Return [X, Y] of the center of cell containing provided text 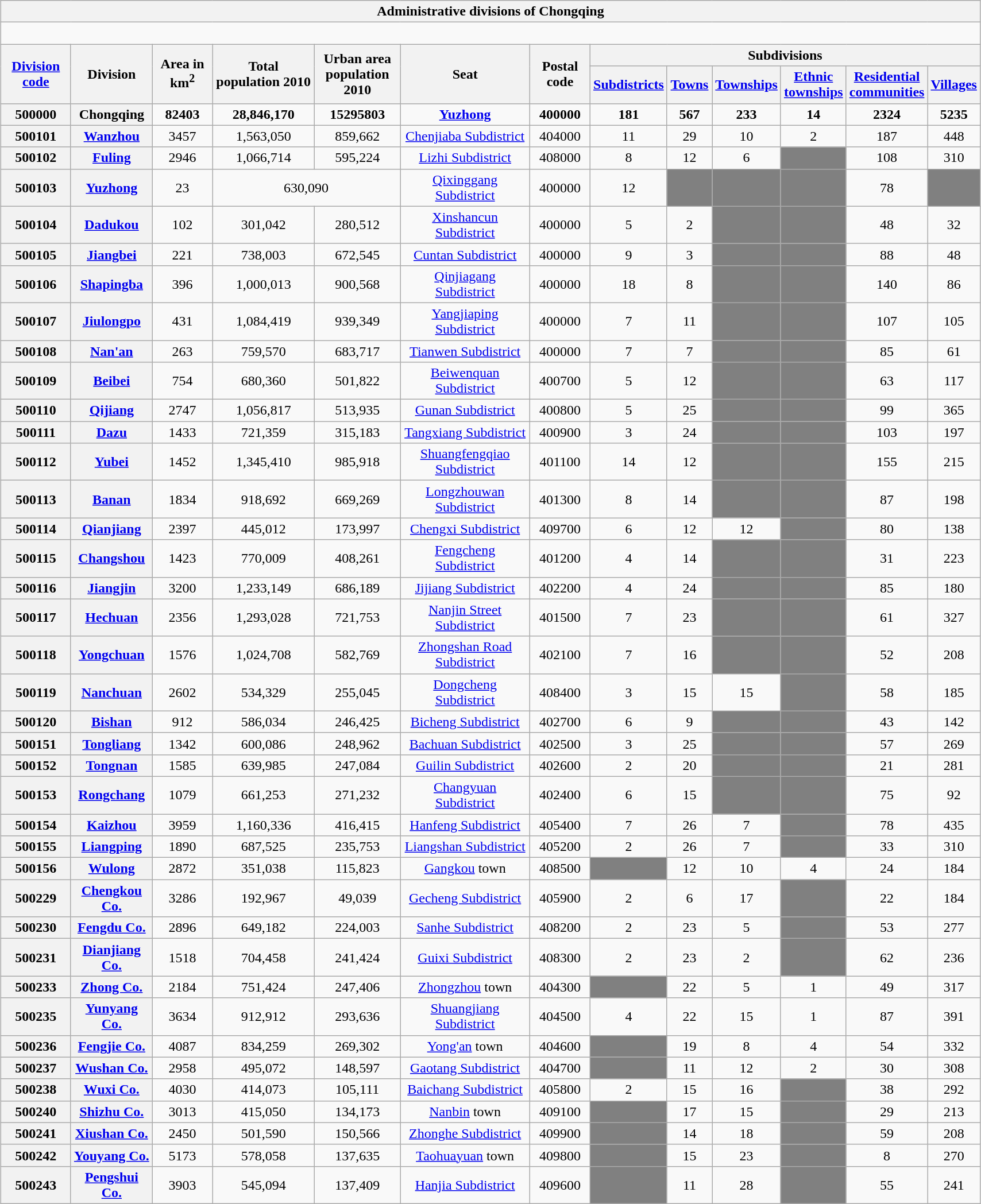
401500 [561, 618]
672,545 [357, 254]
Taohuayuan town [465, 1155]
Shuangfengqiao Subdistrict [465, 462]
859,662 [357, 136]
Bachuan Subdistrict [465, 744]
Changshou [111, 558]
2324 [887, 114]
Sanhe Subdistrict [465, 928]
445,012 [264, 529]
3634 [183, 1016]
62 [887, 958]
1433 [183, 432]
117 [954, 381]
409800 [561, 1155]
21 [887, 765]
683,717 [357, 351]
661,253 [264, 795]
586,034 [264, 722]
102 [183, 225]
137,635 [357, 1155]
4087 [183, 1046]
Beibei [111, 381]
Yongchuan [111, 655]
500116 [36, 588]
501,590 [264, 1133]
92 [954, 795]
Qianjiang [111, 529]
Guixi Subdistrict [465, 958]
1890 [183, 847]
138 [954, 529]
185 [954, 692]
500233 [36, 987]
500155 [36, 847]
1,293,028 [264, 618]
Xinshancun Subdistrict [465, 225]
292 [954, 1090]
30 [887, 1068]
Hanfeng Subdistrict [465, 825]
721,753 [357, 618]
Jijiang Subdistrict [465, 588]
721,359 [264, 432]
271,232 [357, 795]
58 [887, 692]
198 [954, 500]
500241 [36, 1133]
59 [887, 1133]
1342 [183, 744]
53 [887, 928]
281 [954, 765]
939,349 [357, 322]
20 [689, 765]
269,302 [357, 1046]
332 [954, 1046]
500110 [36, 411]
500103 [36, 187]
270 [954, 1155]
1452 [183, 462]
1518 [183, 958]
Rongchang [111, 795]
28,846,170 [264, 114]
1423 [183, 558]
248,962 [357, 744]
5235 [954, 114]
Jiangbei [111, 254]
415,050 [264, 1112]
Jiulongpo [111, 322]
405800 [561, 1090]
269 [954, 744]
Liangshan Subdistrict [465, 847]
Zhongzhou town [465, 987]
754 [183, 381]
400700 [561, 381]
501,822 [357, 381]
103 [887, 432]
1079 [183, 795]
2184 [183, 987]
54 [887, 1046]
500151 [36, 744]
500235 [36, 1016]
396 [183, 284]
500115 [36, 558]
148,597 [357, 1068]
534,329 [264, 692]
770,009 [264, 558]
1,345,410 [264, 462]
448 [954, 136]
2356 [183, 618]
Administrative divisions of Chongqing [490, 11]
280,512 [357, 225]
308 [954, 1068]
Shapingba [111, 284]
49 [887, 987]
4030 [183, 1090]
1,084,419 [264, 322]
401200 [561, 558]
Qijiang [111, 411]
912 [183, 722]
187 [887, 136]
401300 [561, 500]
33 [887, 847]
134,173 [357, 1112]
224,003 [357, 928]
401100 [561, 462]
500104 [36, 225]
416,415 [357, 825]
Villages [954, 85]
Dongcheng Subdistrict [465, 692]
402200 [561, 588]
Subdistricts [629, 85]
759,570 [264, 351]
213 [954, 1112]
Bicheng Subdistrict [465, 722]
Tianwen Subdistrict [465, 351]
1,000,013 [264, 284]
500153 [36, 795]
2946 [183, 158]
236 [954, 958]
247,406 [357, 987]
192,967 [264, 898]
221 [183, 254]
Nan'an [111, 351]
Wushan Co. [111, 1068]
500120 [36, 722]
55 [887, 1185]
86 [954, 284]
Tongnan [111, 765]
Changyuan Subdistrict [465, 795]
Xiushan Co. [111, 1133]
513,935 [357, 411]
500236 [36, 1046]
Pengshui Co. [111, 1185]
2747 [183, 411]
405200 [561, 847]
105,111 [357, 1090]
Yangjiaping Subdistrict [465, 322]
181 [629, 114]
2872 [183, 869]
Chengxi Subdistrict [465, 529]
Wuxi Co. [111, 1090]
Tongliang [111, 744]
704,458 [264, 958]
Youyang Co. [111, 1155]
223 [954, 558]
Bishan [111, 722]
500102 [36, 158]
Wanzhou [111, 136]
107 [887, 322]
985,918 [357, 462]
500152 [36, 765]
Gaotang Subdistrict [465, 1068]
Postal code [561, 73]
Towns [689, 85]
301,042 [264, 225]
Gecheng Subdistrict [465, 898]
Total population 2010 [264, 73]
Banan [111, 500]
32 [954, 225]
500231 [36, 958]
Chengkou Co. [111, 898]
500229 [36, 898]
500156 [36, 869]
241,424 [357, 958]
3457 [183, 136]
Shuangjiang Subdistrict [465, 1016]
Longzhouwan Subdistrict [465, 500]
Nanchuan [111, 692]
3959 [183, 825]
Dianjiang Co. [111, 958]
500108 [36, 351]
Yong'an town [465, 1046]
2602 [183, 692]
140 [887, 284]
80 [887, 529]
409900 [561, 1133]
31 [887, 558]
402700 [561, 722]
669,269 [357, 500]
1,160,336 [264, 825]
263 [183, 351]
409600 [561, 1185]
327 [954, 618]
686,189 [357, 588]
408500 [561, 869]
500240 [36, 1112]
500230 [36, 928]
Hanjia Subdistrict [465, 1185]
Liangping [111, 847]
408,261 [357, 558]
687,525 [264, 847]
Nanbin town [465, 1112]
150,566 [357, 1133]
500237 [36, 1068]
Qixinggang Subdistrict [465, 187]
246,425 [357, 722]
351,038 [264, 869]
3200 [183, 588]
Shizhu Co. [111, 1112]
500117 [36, 618]
834,259 [264, 1046]
49,039 [357, 898]
402600 [561, 765]
277 [954, 928]
3286 [183, 898]
500106 [36, 284]
88 [887, 254]
500113 [36, 500]
435 [954, 825]
63 [887, 381]
Fengcheng Subdistrict [465, 558]
Gangkou town [465, 869]
28 [747, 1185]
500000 [36, 114]
137,409 [357, 1185]
1576 [183, 655]
Area in km2 [183, 73]
99 [887, 411]
Fengjie Co. [111, 1046]
578,058 [264, 1155]
75 [887, 795]
500105 [36, 254]
400800 [561, 411]
Lizhi Subdistrict [465, 158]
1,563,050 [264, 136]
Gunan Subdistrict [465, 411]
404700 [561, 1068]
495,072 [264, 1068]
1,233,149 [264, 588]
404600 [561, 1046]
5173 [183, 1155]
600,086 [264, 744]
1,066,714 [264, 158]
500111 [36, 432]
Baichang Subdistrict [465, 1090]
405900 [561, 898]
3013 [183, 1112]
Hechuan [111, 618]
Dazu [111, 432]
2958 [183, 1068]
400900 [561, 432]
Residential communities [887, 85]
1,024,708 [264, 655]
315,183 [357, 432]
918,692 [264, 500]
409100 [561, 1112]
408400 [561, 692]
404500 [561, 1016]
Kaizhou [111, 825]
431 [183, 322]
Chenjiaba Subdistrict [465, 136]
408000 [561, 158]
Jiangjin [111, 588]
414,073 [264, 1090]
1834 [183, 500]
409700 [561, 529]
Fuling [111, 158]
2450 [183, 1133]
Beiwenquan Subdistrict [465, 381]
Division [111, 73]
500243 [36, 1185]
Qinjiagang Subdistrict [465, 284]
82403 [183, 114]
639,985 [264, 765]
57 [887, 744]
630,090 [307, 187]
1,056,817 [264, 411]
3903 [183, 1185]
Wulong [111, 869]
405400 [561, 825]
Zhong Co. [111, 987]
Chongqing [111, 114]
142 [954, 722]
500242 [36, 1155]
293,636 [357, 1016]
Urban areapopulation 2010 [357, 73]
Zhongshan Road Subdistrict [465, 655]
567 [689, 114]
500119 [36, 692]
Division code [36, 73]
317 [954, 987]
241 [954, 1185]
912,912 [264, 1016]
Guilin Subdistrict [465, 765]
43 [887, 722]
Nanjin Street Subdistrict [465, 618]
680,360 [264, 381]
404300 [561, 987]
Subdivisions [786, 55]
215 [954, 462]
Zhonghe Subdistrict [465, 1133]
180 [954, 588]
500118 [36, 655]
Townships [747, 85]
545,094 [264, 1185]
233 [747, 114]
2896 [183, 928]
391 [954, 1016]
738,003 [264, 254]
2397 [183, 529]
751,424 [264, 987]
365 [954, 411]
108 [887, 158]
404000 [561, 136]
500107 [36, 322]
Dadukou [111, 225]
38 [887, 1090]
1585 [183, 765]
595,224 [357, 158]
115,823 [357, 869]
52 [887, 655]
247,084 [357, 765]
173,997 [357, 529]
235,753 [357, 847]
402400 [561, 795]
500101 [36, 136]
Cuntan Subdistrict [465, 254]
Ethnic townships [813, 85]
402100 [561, 655]
255,045 [357, 692]
500109 [36, 381]
105 [954, 322]
402500 [561, 744]
500112 [36, 462]
649,182 [264, 928]
500114 [36, 529]
Yunyang Co. [111, 1016]
Fengdu Co. [111, 928]
500238 [36, 1090]
197 [954, 432]
15295803 [357, 114]
155 [887, 462]
Tangxiang Subdistrict [465, 432]
408300 [561, 958]
Yubei [111, 462]
19 [689, 1046]
582,769 [357, 655]
900,568 [357, 284]
Seat [465, 73]
408200 [561, 928]
500154 [36, 825]
